Scan for the cell matching the given text and deliver its [X, Y] coordinate at center. 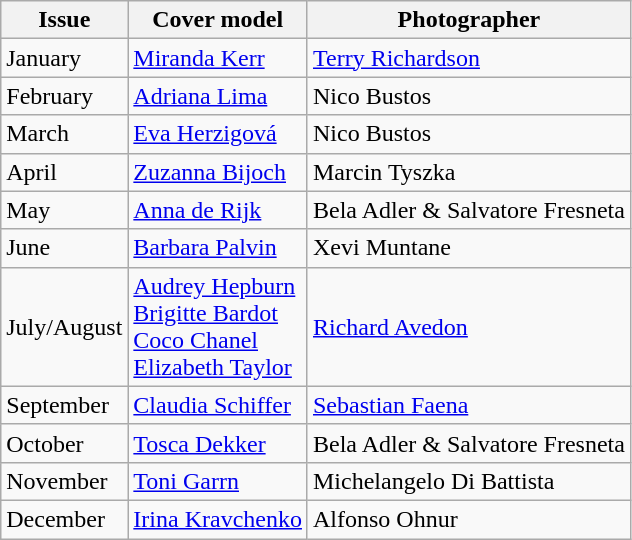
Tosca Dekker [218, 443]
Terry Richardson [468, 58]
February [64, 96]
Eva Herzigová [218, 134]
December [64, 519]
Claudia Schiffer [218, 405]
Sebastian Faena [468, 405]
April [64, 172]
Richard Avedon [468, 326]
Miranda Kerr [218, 58]
Toni Garrn [218, 481]
Marcin Tyszka [468, 172]
Photographer [468, 20]
Barbara Palvin [218, 248]
Issue [64, 20]
Michelangelo Di Battista [468, 481]
Anna de Rijk [218, 210]
Zuzanna Bijoch [218, 172]
July/August [64, 326]
Audrey HepburnBrigitte BardotCoco ChanelElizabeth Taylor [218, 326]
Irina Kravchenko [218, 519]
Xevi Muntane [468, 248]
Alfonso Ohnur [468, 519]
May [64, 210]
January [64, 58]
September [64, 405]
Cover model [218, 20]
November [64, 481]
October [64, 443]
June [64, 248]
Adriana Lima [218, 96]
March [64, 134]
